For the text-containing cell, return its midpoint in [X, Y] coordinate format. 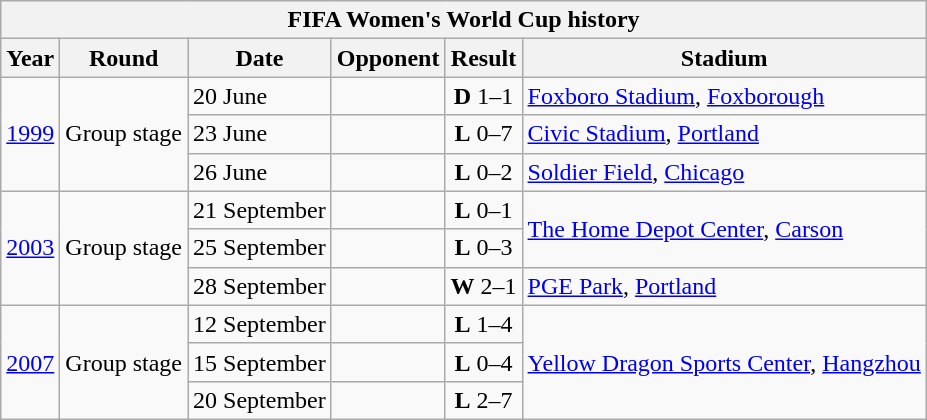
Yellow Dragon Sports Center, Hangzhou [724, 362]
PGE Park, Portland [724, 286]
2007 [30, 362]
12 September [260, 324]
L 0–2 [484, 172]
23 June [260, 134]
L 0–4 [484, 362]
25 September [260, 248]
2003 [30, 248]
1999 [30, 134]
L 0–3 [484, 248]
W 2–1 [484, 286]
Opponent [388, 58]
Soldier Field, Chicago [724, 172]
Stadium [724, 58]
L 0–7 [484, 134]
The Home Depot Center, Carson [724, 229]
Foxboro Stadium, Foxborough [724, 96]
26 June [260, 172]
20 June [260, 96]
21 September [260, 210]
Result [484, 58]
Date [260, 58]
L 0–1 [484, 210]
Year [30, 58]
D 1–1 [484, 96]
28 September [260, 286]
L 1–4 [484, 324]
Civic Stadium, Portland [724, 134]
15 September [260, 362]
FIFA Women's World Cup history [464, 20]
20 September [260, 400]
Round [124, 58]
L 2–7 [484, 400]
